Determine the (X, Y) coordinate at the center of the cell enclosing the given text.  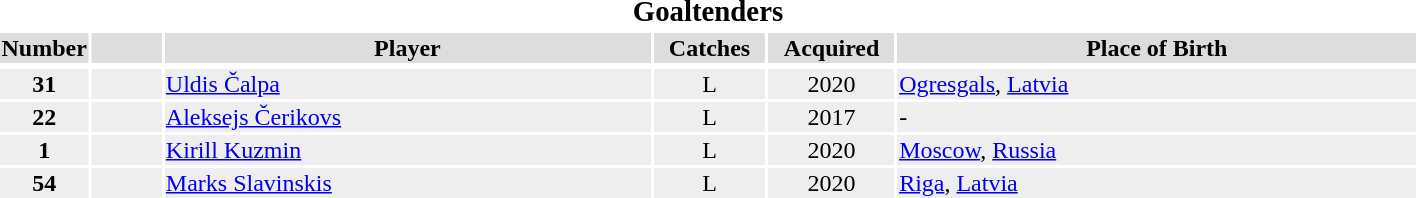
Player (407, 48)
Uldis Čalpa (407, 84)
Place of Birth (1157, 48)
Kirill Kuzmin (407, 150)
1 (44, 150)
31 (44, 84)
Aleksejs Čerikovs (407, 117)
Catches (709, 48)
Moscow, Russia (1157, 150)
Acquired (832, 48)
Number (44, 48)
Marks Slavinskis (407, 183)
Riga, Latvia (1157, 183)
Ogresgals, Latvia (1157, 84)
2017 (832, 117)
- (1157, 117)
54 (44, 183)
22 (44, 117)
